Locate the cell with the specified text and output its (x, y) center coordinate. 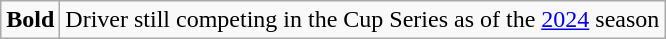
Driver still competing in the Cup Series as of the 2024 season (362, 20)
Bold (30, 20)
